Determine the (x, y) coordinate at the center of the cell enclosing the given text.  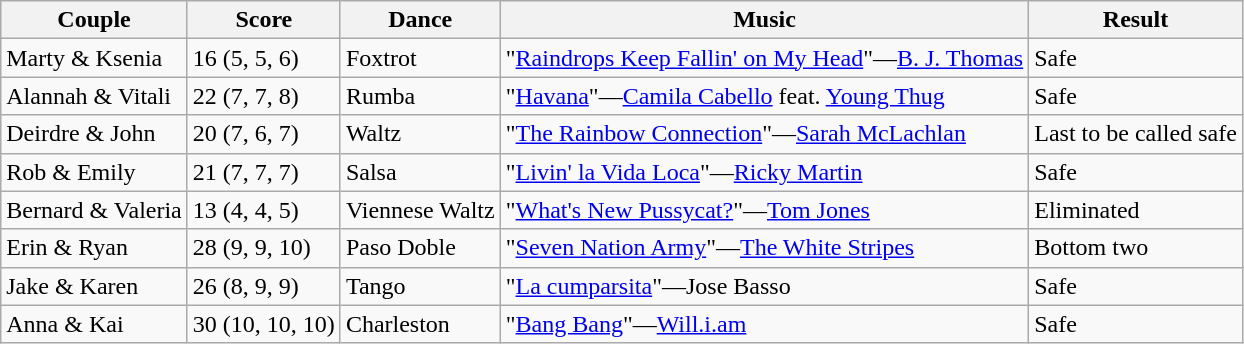
Result (1136, 20)
26 (8, 9, 9) (264, 286)
"La cumparsita"—Jose Basso (764, 286)
Erin & Ryan (94, 248)
"Raindrops Keep Fallin' on My Head"—B. J. Thomas (764, 58)
"Seven Nation Army"—The White Stripes (764, 248)
Rumba (420, 96)
Anna & Kai (94, 324)
Viennese Waltz (420, 210)
Foxtrot (420, 58)
"Havana"—Camila Cabello feat. Young Thug (764, 96)
"The Rainbow Connection"—Sarah McLachlan (764, 134)
16 (5, 5, 6) (264, 58)
Last to be called safe (1136, 134)
Eliminated (1136, 210)
13 (4, 4, 5) (264, 210)
Dance (420, 20)
Couple (94, 20)
21 (7, 7, 7) (264, 172)
30 (10, 10, 10) (264, 324)
Bernard & Valeria (94, 210)
20 (7, 6, 7) (264, 134)
Rob & Emily (94, 172)
Jake & Karen (94, 286)
22 (7, 7, 8) (264, 96)
28 (9, 9, 10) (264, 248)
"What's New Pussycat?"—Tom Jones (764, 210)
Waltz (420, 134)
Deirdre & John (94, 134)
Music (764, 20)
Bottom two (1136, 248)
Paso Doble (420, 248)
"Bang Bang"—Will.i.am (764, 324)
Score (264, 20)
"Livin' la Vida Loca"—Ricky Martin (764, 172)
Tango (420, 286)
Salsa (420, 172)
Alannah & Vitali (94, 96)
Marty & Ksenia (94, 58)
Charleston (420, 324)
